Determine the (x, y) coordinate at the center of the cell enclosing the given text.  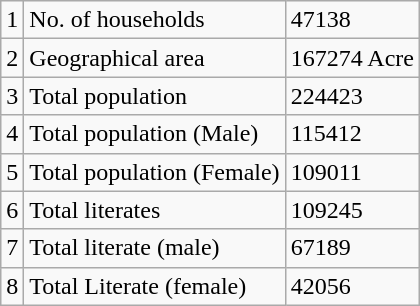
224423 (352, 96)
109011 (352, 172)
Geographical area (154, 58)
1 (12, 20)
No. of households (154, 20)
4 (12, 134)
115412 (352, 134)
47138 (352, 20)
Total population (Male) (154, 134)
67189 (352, 248)
Total Literate (female) (154, 286)
8 (12, 286)
6 (12, 210)
Total literate (male) (154, 248)
109245 (352, 210)
7 (12, 248)
3 (12, 96)
5 (12, 172)
Total population (Female) (154, 172)
Total literates (154, 210)
42056 (352, 286)
167274 Acre (352, 58)
2 (12, 58)
Total population (154, 96)
